Scan for the cell matching the given text and deliver its (x, y) coordinate at center. 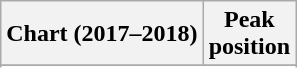
Peakposition (249, 34)
Chart (2017–2018) (102, 34)
